Find where the given text appears and provide that cell's center as [x, y] coordinate. 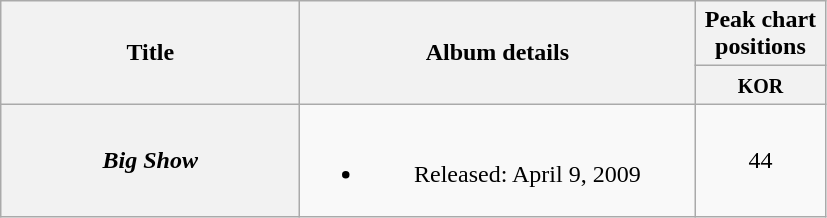
KOR [760, 85]
Big Show [150, 160]
44 [760, 160]
Album details [498, 52]
Released: April 9, 2009 [498, 160]
Peak chart positions [760, 34]
Title [150, 52]
